Scan for the cell matching the given text and deliver its (X, Y) coordinate at center. 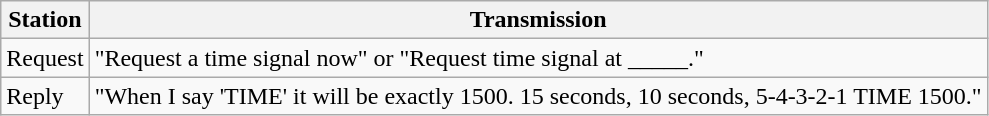
Reply (45, 96)
Transmission (538, 20)
Station (45, 20)
Request (45, 58)
"Request a time signal now" or "Request time signal at _____." (538, 58)
"When I say 'TIME' it will be exactly 1500. 15 seconds, 10 seconds, 5-4-3-2-1 TIME 1500." (538, 96)
